Capture the cell that displays the provided text and extract its (X, Y) central coordinate. 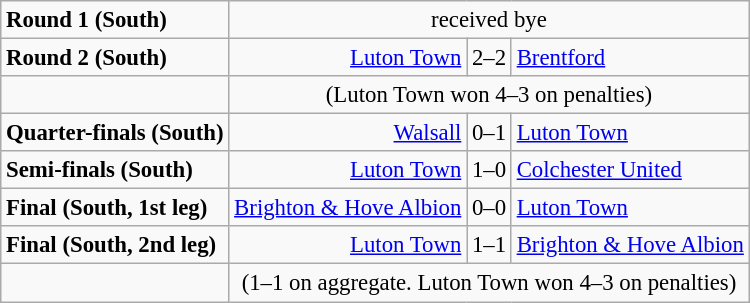
0–0 (490, 208)
Round 1 (South) (115, 20)
Brentford (630, 58)
1–0 (490, 170)
0–1 (490, 133)
Final (South, 2nd leg) (115, 245)
(1–1 on aggregate. Luton Town won 4–3 on penalties) (489, 283)
Semi-finals (South) (115, 170)
1–1 (490, 245)
received bye (489, 20)
Final (South, 1st leg) (115, 208)
Colchester United (630, 170)
Round 2 (South) (115, 58)
(Luton Town won 4–3 on penalties) (489, 95)
2–2 (490, 58)
Walsall (348, 133)
Quarter-finals (South) (115, 133)
